Detect which cell encompasses the target text, then output its [X, Y] center coordinate. 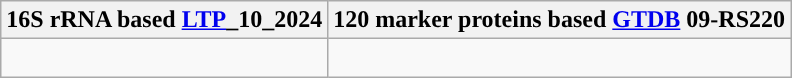
16S rRNA based LTP_10_2024 [164, 20]
120 marker proteins based GTDB 09-RS220 [560, 20]
